From the cell containing the given text, extract its center point as (x, y) coordinate. 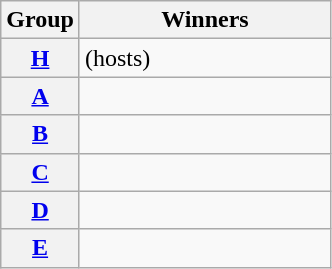
C (40, 172)
B (40, 134)
E (40, 248)
A (40, 96)
Group (40, 20)
H (40, 58)
Winners (204, 20)
D (40, 210)
(hosts) (204, 58)
